Locate the cell with the specified text and output its (X, Y) center coordinate. 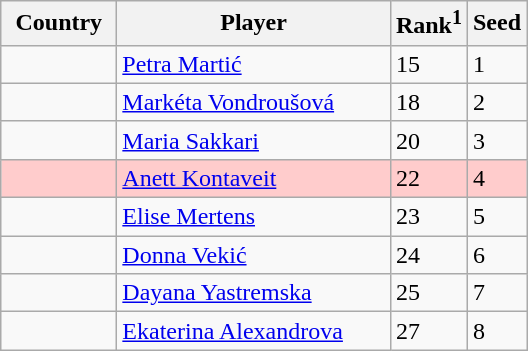
Maria Sakkari (254, 140)
2 (496, 102)
Donna Vekić (254, 255)
Rank1 (428, 24)
5 (496, 217)
Seed (496, 24)
Player (254, 24)
Elise Mertens (254, 217)
20 (428, 140)
24 (428, 255)
25 (428, 293)
15 (428, 64)
Ekaterina Alexandrova (254, 331)
1 (496, 64)
23 (428, 217)
4 (496, 178)
Petra Martić (254, 64)
Country (59, 24)
7 (496, 293)
Anett Kontaveit (254, 178)
6 (496, 255)
3 (496, 140)
Markéta Vondroušová (254, 102)
8 (496, 331)
27 (428, 331)
18 (428, 102)
Dayana Yastremska (254, 293)
22 (428, 178)
